Capture the cell that displays the provided text and extract its [x, y] central coordinate. 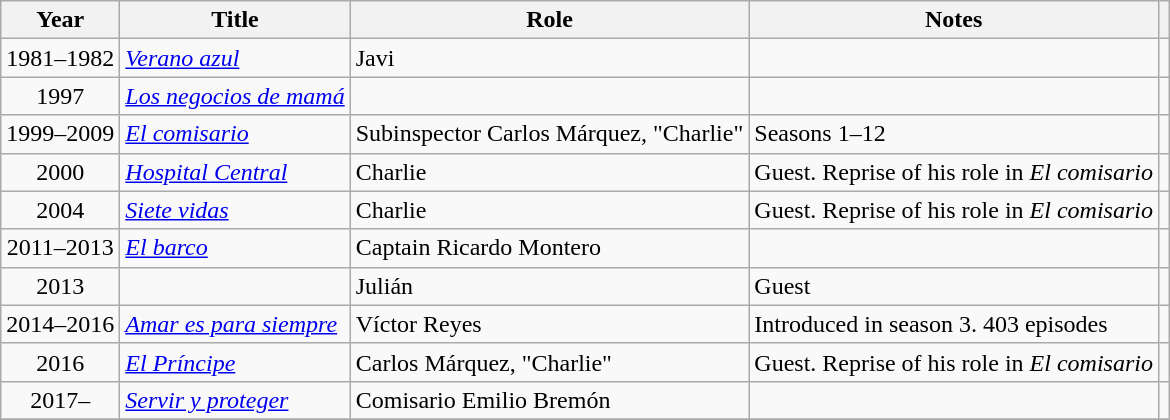
Siete vidas [235, 210]
Introduced in season 3. 403 episodes [954, 324]
Comisario Emilio Bremón [550, 400]
El comisario [235, 134]
Los negocios de mamá [235, 96]
Title [235, 20]
2004 [60, 210]
1999–2009 [60, 134]
Notes [954, 20]
2011–2013 [60, 248]
Víctor Reyes [550, 324]
Julián [550, 286]
El Príncipe [235, 362]
Amar es para siempre [235, 324]
Seasons 1–12 [954, 134]
1997 [60, 96]
2013 [60, 286]
Verano azul [235, 58]
2017– [60, 400]
2016 [60, 362]
Hospital Central [235, 172]
Year [60, 20]
Servir y proteger [235, 400]
2014–2016 [60, 324]
1981–1982 [60, 58]
El barco [235, 248]
Captain Ricardo Montero [550, 248]
2000 [60, 172]
Subinspector Carlos Márquez, "Charlie" [550, 134]
Guest [954, 286]
Carlos Márquez, "Charlie" [550, 362]
Role [550, 20]
Javi [550, 58]
